Return (x, y) of the center of cell containing provided text 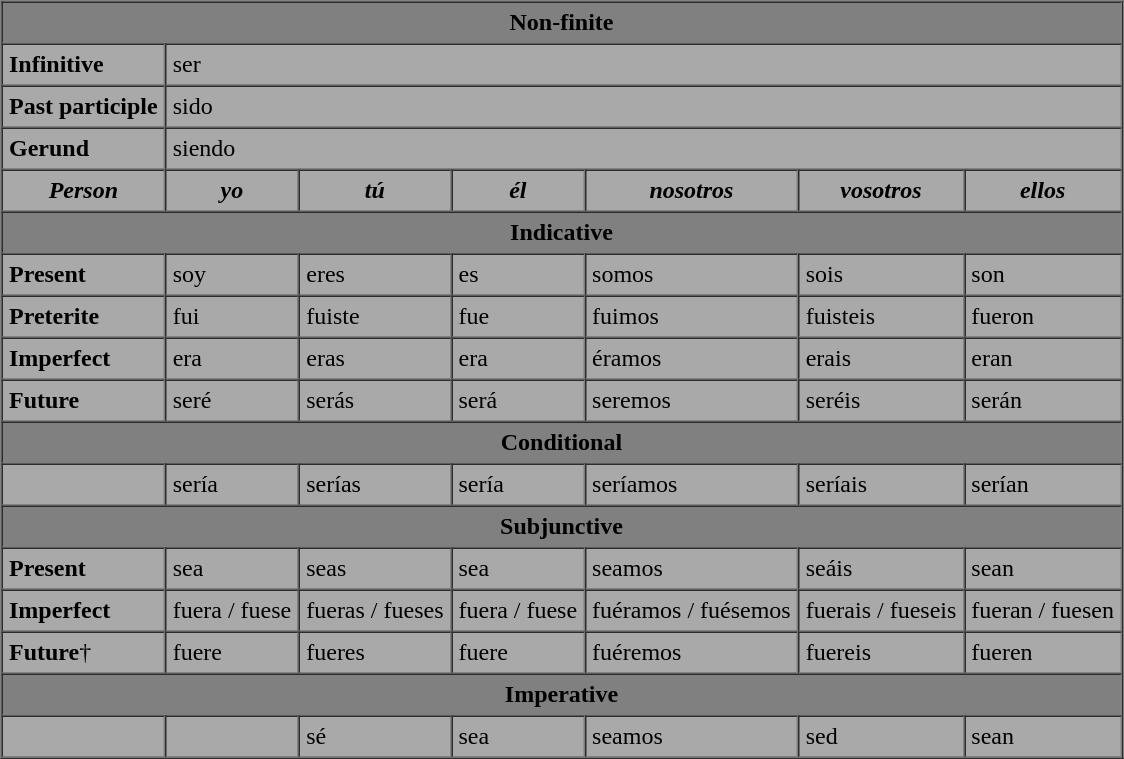
ser (643, 65)
Subjunctive (562, 527)
sido (643, 107)
fue (518, 317)
tú (375, 191)
Past participle (84, 107)
fueren (1043, 653)
Conditional (562, 443)
seáis (881, 569)
nosotros (692, 191)
seríamos (692, 485)
fuimos (692, 317)
eran (1043, 359)
fui (232, 317)
serías (375, 485)
fueres (375, 653)
siendo (643, 149)
seremos (692, 401)
erais (881, 359)
Gerund (84, 149)
seríais (881, 485)
Indicative (562, 233)
serán (1043, 401)
fueras / fueses (375, 611)
Future† (84, 653)
Future (84, 401)
son (1043, 275)
sed (881, 737)
fueran / fuesen (1043, 611)
sois (881, 275)
vosotros (881, 191)
Non-finite (562, 23)
Infinitive (84, 65)
eres (375, 275)
fuerais / fueseis (881, 611)
es (518, 275)
fuéremos (692, 653)
éramos (692, 359)
seré (232, 401)
serían (1043, 485)
Person (84, 191)
será (518, 401)
serás (375, 401)
fueron (1043, 317)
fuereis (881, 653)
fuisteis (881, 317)
seréis (881, 401)
él (518, 191)
sé (375, 737)
yo (232, 191)
ellos (1043, 191)
fuiste (375, 317)
Imperative (562, 695)
eras (375, 359)
fuéramos / fuésemos (692, 611)
soy (232, 275)
seas (375, 569)
Preterite (84, 317)
somos (692, 275)
